Scan for the cell matching the given text and deliver its [X, Y] coordinate at center. 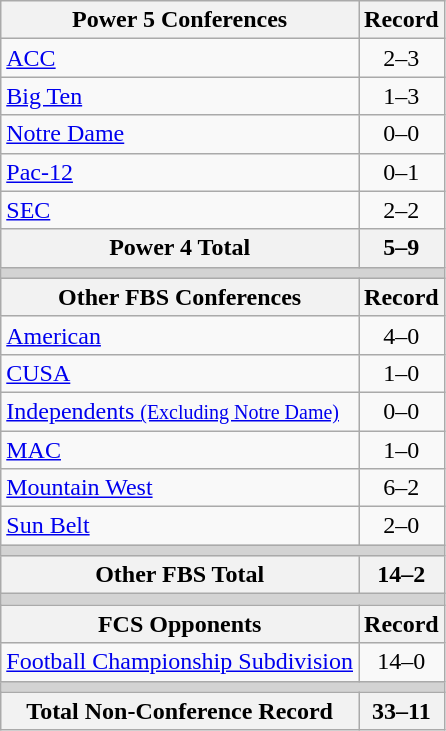
Independents (Excluding Notre Dame) [180, 411]
Total Non-Conference Record [180, 711]
2–2 [402, 210]
4–0 [402, 335]
5–9 [402, 248]
American [180, 335]
1–3 [402, 96]
Power 4 Total [180, 248]
MAC [180, 449]
Notre Dame [180, 134]
Sun Belt [180, 526]
Football Championship Subdivision [180, 662]
Power 5 Conferences [180, 20]
Big Ten [180, 96]
SEC [180, 210]
14–0 [402, 662]
14–2 [402, 575]
Mountain West [180, 488]
33–11 [402, 711]
FCS Opponents [180, 624]
ACC [180, 58]
CUSA [180, 373]
Other FBS Conferences [180, 297]
2–3 [402, 58]
0–1 [402, 172]
Pac-12 [180, 172]
2–0 [402, 526]
Other FBS Total [180, 575]
6–2 [402, 488]
